Find where the given text appears and provide that cell's center as [X, Y] coordinate. 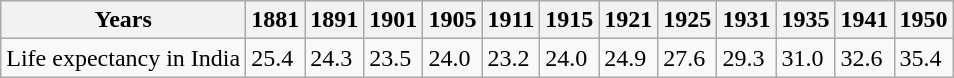
29.3 [746, 58]
32.6 [864, 58]
31.0 [806, 58]
1891 [334, 20]
23.5 [394, 58]
1931 [746, 20]
24.9 [628, 58]
1941 [864, 20]
24.3 [334, 58]
27.6 [688, 58]
1935 [806, 20]
25.4 [276, 58]
23.2 [511, 58]
Years [124, 20]
1950 [924, 20]
35.4 [924, 58]
Life expectancy in India [124, 58]
1925 [688, 20]
1921 [628, 20]
1901 [394, 20]
1915 [570, 20]
1911 [511, 20]
1881 [276, 20]
1905 [452, 20]
